Search for the cell housing the specified text and yield its (x, y) center coordinate. 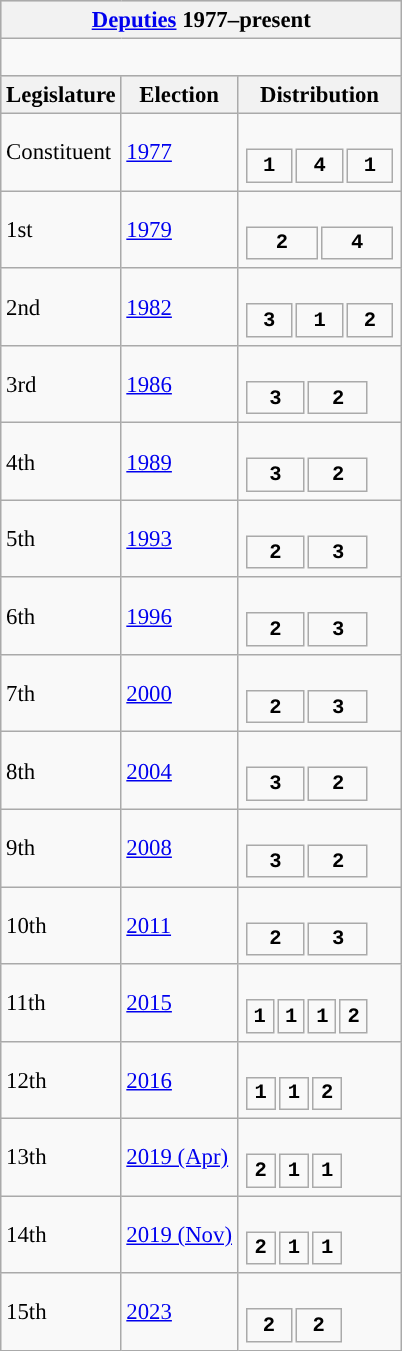
2019 (Apr) (179, 1158)
1996 (179, 616)
9th (61, 848)
12th (61, 1080)
1st (61, 230)
1986 (179, 384)
14th (61, 1234)
2015 (179, 1002)
1 1 2 (319, 1080)
2 2 (319, 1312)
10th (61, 926)
2011 (179, 926)
Deputies 1977–present (202, 20)
Distribution (319, 95)
11th (61, 1002)
7th (61, 694)
1989 (179, 462)
Legislature (61, 95)
2016 (179, 1080)
1 1 1 2 (319, 1002)
2008 (179, 848)
2019 (Nov) (179, 1234)
2 4 (319, 230)
1 4 1 (319, 152)
15th (61, 1312)
3 1 2 (319, 306)
1979 (179, 230)
13th (61, 1158)
2023 (179, 1312)
5th (61, 538)
6th (61, 616)
8th (61, 770)
1977 (179, 152)
2000 (179, 694)
3rd (61, 384)
2nd (61, 306)
Election (179, 95)
Constituent (61, 152)
4th (61, 462)
1993 (179, 538)
1982 (179, 306)
2004 (179, 770)
